Find where the given text appears and provide that cell's center as [x, y] coordinate. 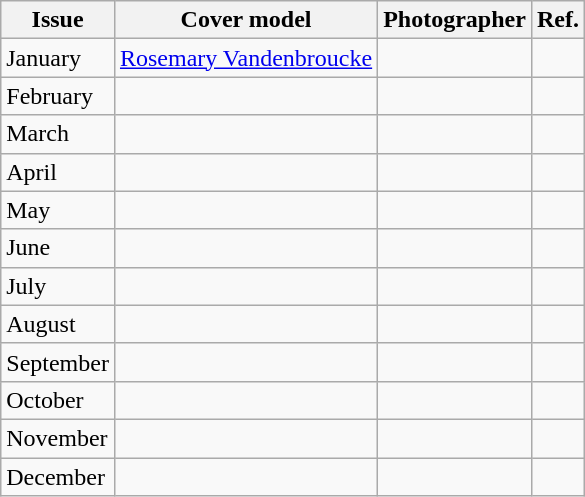
April [58, 172]
Rosemary Vandenbroucke [246, 58]
December [58, 477]
October [58, 400]
May [58, 210]
June [58, 248]
July [58, 286]
August [58, 324]
Issue [58, 20]
Photographer [455, 20]
September [58, 362]
Cover model [246, 20]
January [58, 58]
March [58, 134]
November [58, 438]
February [58, 96]
Ref. [558, 20]
